Determine the (X, Y) coordinate at the center of the cell enclosing the given text.  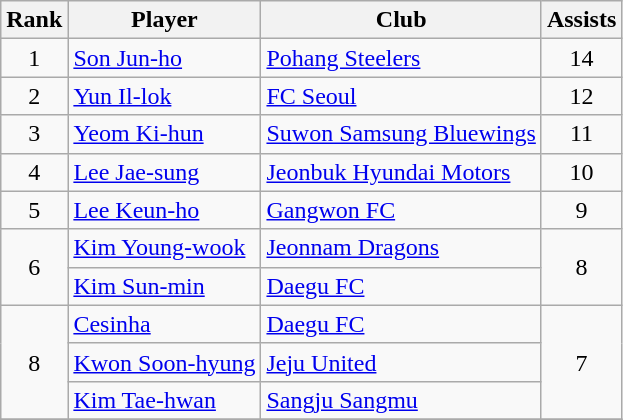
Rank (34, 20)
1 (34, 58)
FC Seoul (401, 96)
Kim Sun-min (164, 286)
Jeonnam Dragons (401, 248)
Yeom Ki-hun (164, 134)
Player (164, 20)
4 (34, 172)
Club (401, 20)
5 (34, 210)
Cesinha (164, 324)
11 (581, 134)
6 (34, 267)
14 (581, 58)
Jeonbuk Hyundai Motors (401, 172)
10 (581, 172)
Jeju United (401, 362)
9 (581, 210)
Pohang Steelers (401, 58)
12 (581, 96)
Son Jun-ho (164, 58)
Gangwon FC (401, 210)
Lee Jae-sung (164, 172)
Kwon Soon-hyung (164, 362)
Kim Young-wook (164, 248)
Sangju Sangmu (401, 400)
Suwon Samsung Bluewings (401, 134)
Assists (581, 20)
2 (34, 96)
Kim Tae-hwan (164, 400)
3 (34, 134)
Yun Il-lok (164, 96)
7 (581, 362)
Lee Keun-ho (164, 210)
